For the text-containing cell, return its midpoint in [X, Y] coordinate format. 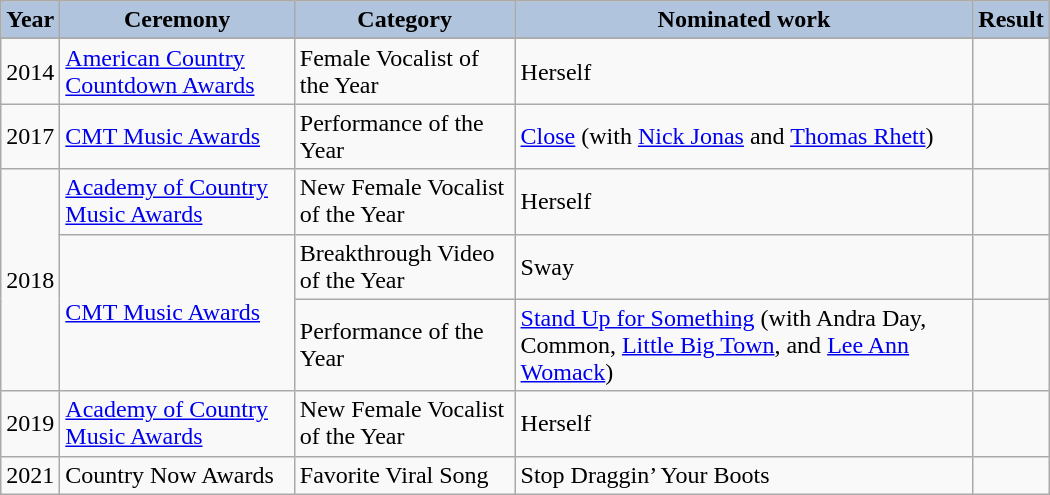
Sway [744, 266]
Category [404, 20]
2017 [30, 136]
Favorite Viral Song [404, 475]
2021 [30, 475]
Country Now Awards [177, 475]
Close (with Nick Jonas and Thomas Rhett) [744, 136]
Stop Draggin’ Your Boots [744, 475]
Stand Up for Something (with Andra Day, Common, Little Big Town, and Lee Ann Womack) [744, 345]
Breakthrough Video of the Year [404, 266]
2019 [30, 424]
2014 [30, 72]
Ceremony [177, 20]
2018 [30, 280]
Female Vocalist of the Year [404, 72]
Year [30, 20]
Nominated work [744, 20]
Result [1011, 20]
American Country Countdown Awards [177, 72]
